Provide the (X, Y) coordinate of the cell's center where the given text is located.  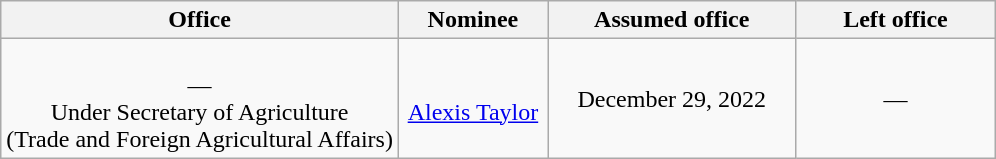
Alexis Taylor (472, 98)
—Under Secretary of Agriculture(Trade and Foreign Agricultural Affairs) (200, 98)
Nominee (472, 20)
— (896, 98)
Office (200, 20)
Left office (896, 20)
December 29, 2022 (672, 98)
Assumed office (672, 20)
